From the cell containing the given text, extract its center point as (X, Y) coordinate. 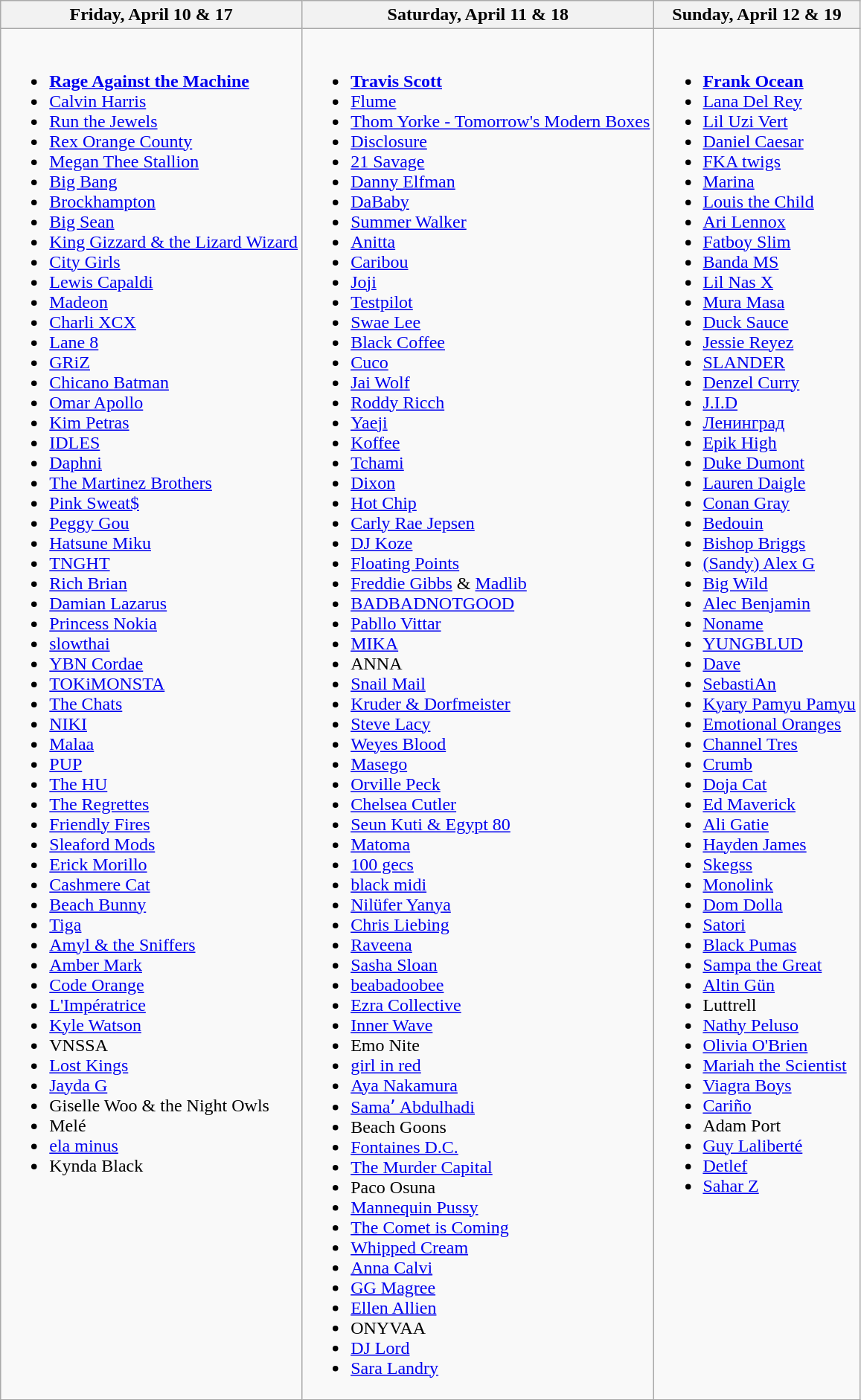
Friday, April 10 & 17 (152, 15)
Saturday, April 11 & 18 (478, 15)
Sunday, April 12 & 19 (757, 15)
